Capture the cell that displays the provided text and extract its [x, y] central coordinate. 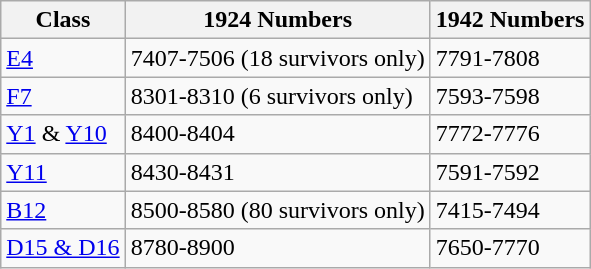
F7 [63, 96]
7593-7598 [510, 96]
7407-7506 (18 survivors only) [278, 58]
7415-7494 [510, 210]
1942 Numbers [510, 20]
8500-8580 (80 survivors only) [278, 210]
8780-8900 [278, 248]
8430-8431 [278, 172]
Class [63, 20]
Y11 [63, 172]
B12 [63, 210]
7650-7770 [510, 248]
8400-8404 [278, 134]
8301-8310 (6 survivors only) [278, 96]
1924 Numbers [278, 20]
Y1 & Y10 [63, 134]
7791-7808 [510, 58]
E4 [63, 58]
D15 & D16 [63, 248]
7591-7592 [510, 172]
7772-7776 [510, 134]
